Return the [x, y] coordinate for the center point of the cell that contains the specified text.  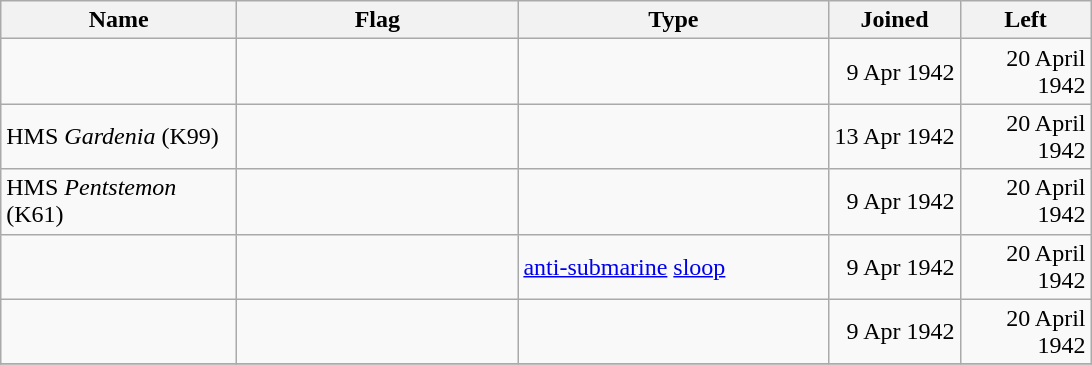
Flag [378, 20]
Left [1026, 20]
Name [119, 20]
HMS Pentstemon (K61) [119, 202]
Type [674, 20]
anti-submarine sloop [674, 266]
Joined [894, 20]
HMS Gardenia (K99) [119, 136]
13 Apr 1942 [894, 136]
